Provide the [x, y] coordinate of the cell's center where the given text is located.  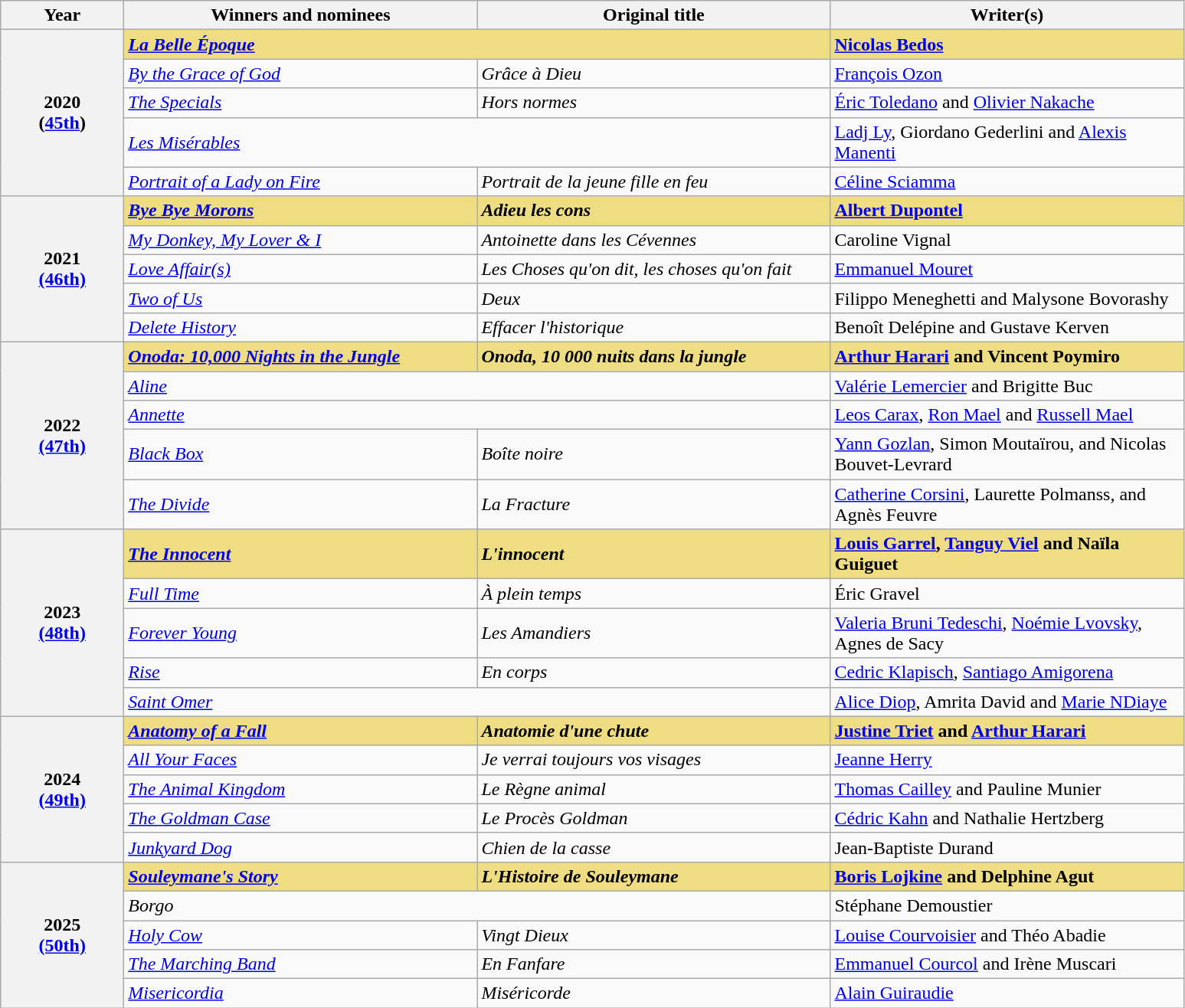
Les Amandiers [654, 633]
Yann Gozlan, Simon Moutaïrou, and Nicolas Bouvet-Levrard [1007, 455]
Les Choses qu'on dit, les choses qu'on fait [654, 269]
Year [63, 15]
Grâce à Dieu [654, 74]
Hors normes [654, 103]
Boris Lojkine and Delphine Agut [1007, 876]
Love Affair(s) [300, 269]
Le Règne animal [654, 789]
Stéphane Demoustier [1007, 905]
Portrait de la jeune fille en feu [654, 182]
Black Box [300, 455]
Holy Cow [300, 935]
Jean-Baptiste Durand [1007, 847]
Cedric Klapisch, Santiago Amigorena [1007, 673]
Forever Young [300, 633]
Caroline Vignal [1007, 240]
Benoît Delépine and Gustave Kerven [1007, 327]
Éric Toledano and Olivier Nakache [1007, 103]
L'Histoire de Souleymane [654, 876]
Éric Gravel [1007, 594]
En Fanfare [654, 964]
Anatomie d'une chute [654, 731]
Valérie Lemercier and Brigitte Buc [1007, 385]
Onoda, 10 000 nuits dans la jungle [654, 356]
The Specials [300, 103]
Je verrai toujours vos visages [654, 760]
Thomas Cailley and Pauline Munier [1007, 789]
Souleymane's Story [300, 876]
Misericordia [300, 993]
Delete History [300, 327]
Effacer l'historique [654, 327]
By the Grace of God [300, 74]
Justine Triet and Arthur Harari [1007, 731]
Junkyard Dog [300, 847]
Full Time [300, 594]
Portrait of a Lady on Fire [300, 182]
Arthur Harari and Vincent Poymiro [1007, 356]
Valeria Bruni Tedeschi, Noémie Lvovsky, Agnes de Sacy [1007, 633]
Emmanuel Courcol and Irène Muscari [1007, 964]
Borgo [477, 905]
Louis Garrel, Tanguy Viel and Naïla Guiguet [1007, 555]
La Fracture [654, 504]
All Your Faces [300, 760]
The Innocent [300, 555]
Emmanuel Mouret [1007, 269]
Anatomy of a Fall [300, 731]
Miséricorde [654, 993]
Ladj Ly, Giordano Gederlini and Alexis Manenti [1007, 142]
Nicolas Bedos [1007, 44]
Writer(s) [1007, 15]
Two of Us [300, 298]
Alain Guiraudie [1007, 993]
La Belle Époque [477, 44]
2022(47th) [63, 435]
Saint Omer [477, 702]
Aline [477, 385]
Chien de la casse [654, 847]
Original title [654, 15]
Adieu les cons [654, 211]
Le Procès Goldman [654, 818]
Bye Bye Morons [300, 211]
Leos Carax, Ron Mael and Russell Mael [1007, 415]
Rise [300, 673]
Antoinette dans les Cévennes [654, 240]
2023(48th) [63, 623]
My Donkey, My Lover & I [300, 240]
Onoda: 10,000 Nights in the Jungle [300, 356]
Annette [477, 415]
2021(46th) [63, 269]
Cédric Kahn and Nathalie Hertzberg [1007, 818]
2020(45th) [63, 113]
Catherine Corsini, Laurette Polmanss, and Agnès Feuvre [1007, 504]
The Goldman Case [300, 818]
Louise Courvoisier and Théo Abadie [1007, 935]
Vingt Dieux [654, 935]
Filippo Meneghetti and Malysone Bovorashy [1007, 298]
Deux [654, 298]
Albert Dupontel [1007, 211]
The Marching Band [300, 964]
Winners and nominees [300, 15]
Alice Diop, Amrita David and Marie NDiaye [1007, 702]
The Animal Kingdom [300, 789]
En corps [654, 673]
À plein temps [654, 594]
The Divide [300, 504]
L'innocent [654, 555]
Boîte noire [654, 455]
2025(50th) [63, 934]
Les Misérables [477, 142]
2024 (49th) [63, 789]
Jeanne Herry [1007, 760]
François Ozon [1007, 74]
Céline Sciamma [1007, 182]
